Locate the cell with the specified text and output its (X, Y) center coordinate. 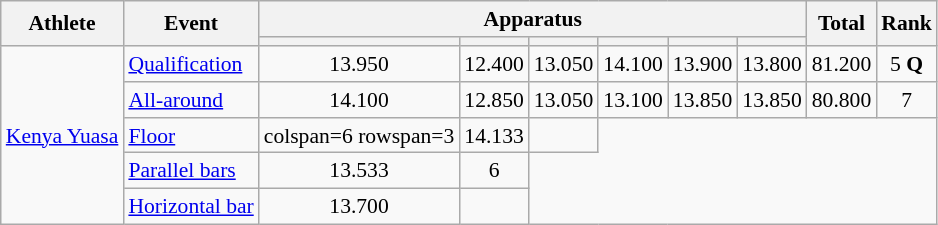
13.700 (360, 207)
6 (494, 171)
Apparatus (533, 19)
7 (906, 100)
13.533 (360, 171)
Floor (190, 136)
Qualification (190, 64)
Parallel bars (190, 171)
12.400 (494, 64)
All-around (190, 100)
12.850 (494, 100)
13.800 (772, 64)
Athlete (62, 24)
13.900 (702, 64)
13.950 (360, 64)
13.100 (632, 100)
Event (190, 24)
Rank (906, 24)
81.200 (842, 64)
Total (842, 24)
Kenya Yuasa (62, 135)
colspan=6 rowspan=3 (360, 136)
80.800 (842, 100)
5 Q (906, 64)
Horizontal bar (190, 207)
14.133 (494, 136)
